Find where the given text appears and provide that cell's center as (X, Y) coordinate. 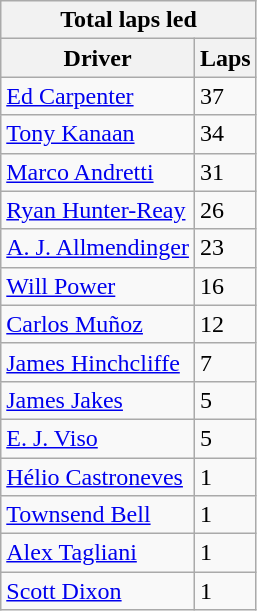
12 (225, 324)
Alex Tagliani (98, 553)
7 (225, 362)
Marco Andretti (98, 172)
Townsend Bell (98, 515)
Carlos Muñoz (98, 324)
James Hinchcliffe (98, 362)
16 (225, 286)
E. J. Viso (98, 438)
A. J. Allmendinger (98, 248)
Driver (98, 58)
23 (225, 248)
Tony Kanaan (98, 134)
Hélio Castroneves (98, 477)
Scott Dixon (98, 591)
37 (225, 96)
31 (225, 172)
Total laps led (128, 20)
34 (225, 134)
26 (225, 210)
James Jakes (98, 400)
Will Power (98, 286)
Ed Carpenter (98, 96)
Laps (225, 58)
Ryan Hunter-Reay (98, 210)
